Determine the (X, Y) coordinate at the center of the cell enclosing the given text.  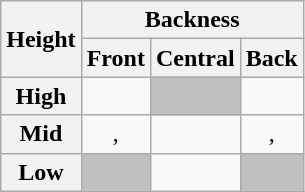
Front (116, 58)
Mid (41, 134)
Low (41, 172)
Central (195, 58)
Back (272, 58)
Height (41, 39)
Backness (192, 20)
High (41, 96)
